Extract the [X, Y] coordinate from the center of the cell holding the provided text.  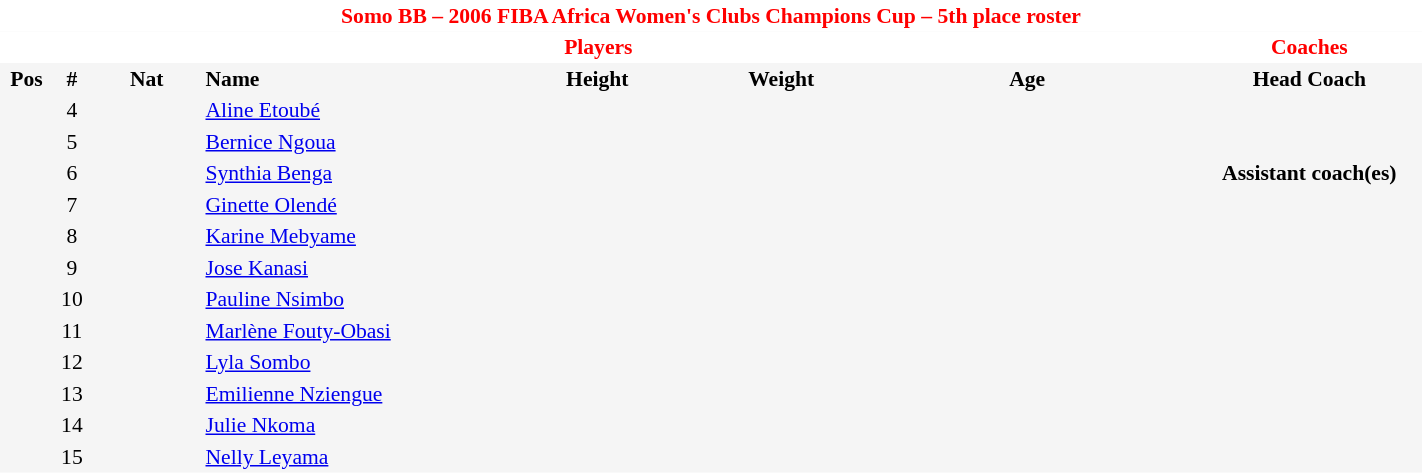
Name [346, 79]
Pauline Nsimbo [346, 300]
Emilienne Nziengue [346, 394]
Nelly Leyama [346, 457]
Coaches [1310, 48]
Assistant coach(es) [1310, 174]
Marlène Fouty-Obasi [346, 331]
Karine Mebyame [346, 236]
Pos [26, 79]
Julie Nkoma [346, 426]
8 [72, 236]
Head Coach [1310, 79]
14 [72, 426]
15 [72, 457]
# [72, 79]
Jose Kanasi [346, 268]
6 [72, 174]
Height [598, 79]
Aline Etoubé [346, 110]
7 [72, 205]
10 [72, 300]
4 [72, 110]
Weight [782, 79]
13 [72, 394]
Synthia Benga [346, 174]
Lyla Sombo [346, 362]
Players [598, 48]
Nat [147, 79]
Age [1028, 79]
11 [72, 331]
5 [72, 142]
Bernice Ngoua [346, 142]
12 [72, 362]
Somo BB – 2006 FIBA Africa Women's Clubs Champions Cup – 5th place roster [711, 16]
9 [72, 268]
Ginette Olendé [346, 205]
